Find where the given text appears and provide that cell's center as [x, y] coordinate. 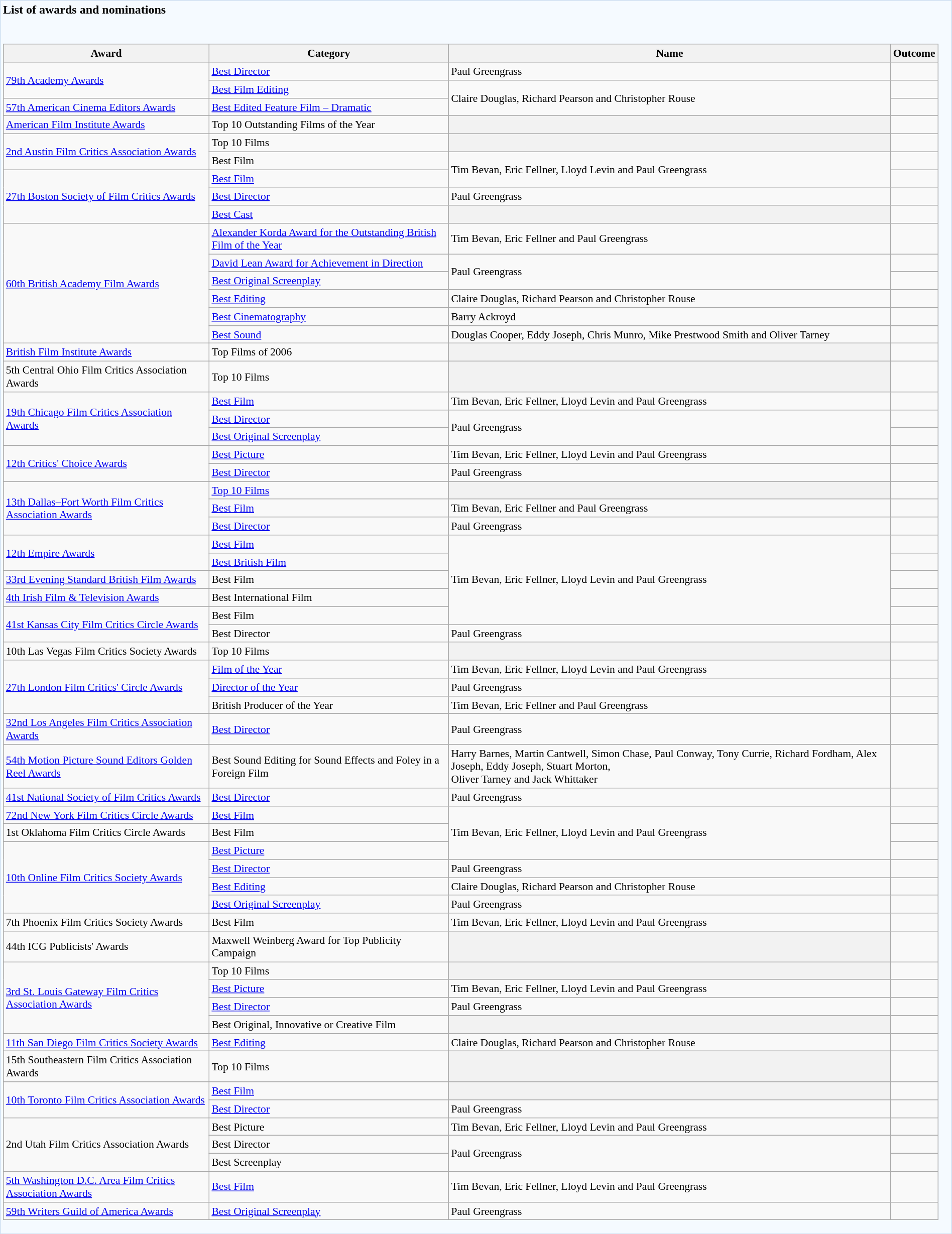
5th Washington D.C. Area Film Critics Association Awards [106, 1187]
33rd Evening Standard British Film Awards [106, 580]
41st National Society of Film Critics Awards [106, 797]
4th Irish Film & Television Awards [106, 597]
60th British Academy Film Awards [106, 283]
Award [106, 53]
Top Films of 2006 [328, 352]
59th Writers Guild of America Awards [106, 1211]
5th Central Ohio Film Critics Association Awards [106, 377]
Alexander Korda Award for the Outstanding British Film of the Year [328, 239]
Film of the Year [328, 669]
11th San Diego Film Critics Society Awards [106, 1042]
American Film Institute Awards [106, 125]
2nd Austin Film Critics Association Awards [106, 152]
Best Cast [328, 214]
Best Sound Editing for Sound Effects and Foley in a Foreign Film [328, 766]
13th Dallas–Fort Worth Film Critics Association Awards [106, 508]
Maxwell Weinberg Award for Top Publicity Campaign [328, 947]
Best Cinematography [328, 317]
15th Southeastern Film Critics Association Awards [106, 1066]
79th Academy Awards [106, 80]
Douglas Cooper, Eddy Joseph, Chris Munro, Mike Prestwood Smith and Oliver Tarney [669, 334]
44th ICG Publicists' Awards [106, 947]
41st Kansas City Film Critics Circle Awards [106, 625]
Director of the Year [328, 687]
54th Motion Picture Sound Editors Golden Reel Awards [106, 766]
Top 10 Outstanding Films of the Year [328, 125]
Best Sound [328, 334]
27th London Film Critics' Circle Awards [106, 687]
19th Chicago Film Critics Association Awards [106, 419]
Best Original, Innovative or Creative Film [328, 1025]
72nd New York Film Critics Circle Awards [106, 815]
Category [328, 53]
Outcome [914, 53]
Barry Ackroyd [669, 317]
Best International Film [328, 597]
10th Toronto Film Critics Association Awards [106, 1099]
British Producer of the Year [328, 705]
10th Las Vegas Film Critics Society Awards [106, 651]
57th American Cinema Editors Awards [106, 107]
Best British Film [328, 562]
7th Phoenix Film Critics Society Awards [106, 922]
Best Film Editing [328, 89]
2nd Utah Film Critics Association Awards [106, 1145]
David Lean Award for Achievement in Direction [328, 263]
10th Online Film Critics Society Awards [106, 877]
List of awards and nominations [476, 10]
3rd St. Louis Gateway Film Critics Association Awards [106, 998]
32nd Los Angeles Film Critics Association Awards [106, 729]
27th Boston Society of Film Critics Awards [106, 197]
Best Screenplay [328, 1162]
Name [669, 53]
12th Empire Awards [106, 553]
12th Critics' Choice Awards [106, 463]
Best Edited Feature Film – Dramatic [328, 107]
1st Oklahoma Film Critics Circle Awards [106, 833]
British Film Institute Awards [106, 352]
